For the text-containing cell, return its midpoint in (x, y) coordinate format. 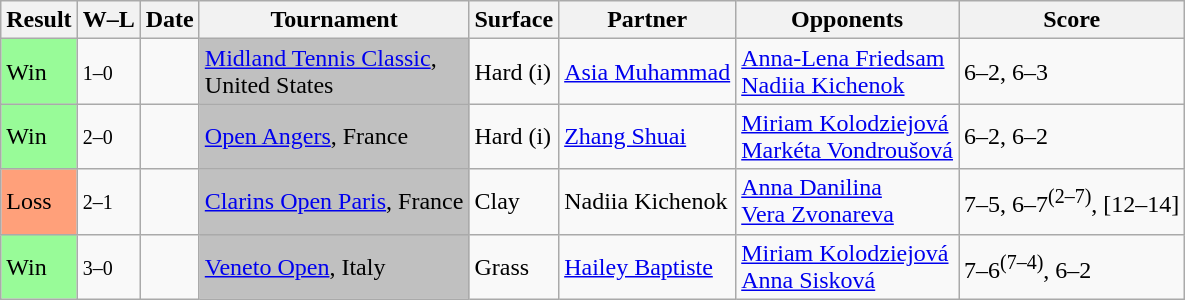
Clay (514, 202)
Surface (514, 20)
Partner (648, 20)
Hailey Baptiste (648, 266)
Loss (39, 202)
Clarins Open Paris, France (334, 202)
1–0 (108, 72)
7–6(7–4), 6–2 (1072, 266)
Open Angers, France (334, 136)
2–1 (108, 202)
Veneto Open, Italy (334, 266)
Anna Danilina Vera Zvonareva (848, 202)
W–L (108, 20)
6–2, 6–2 (1072, 136)
7–5, 6–7(2–7), [12–14] (1072, 202)
Nadiia Kichenok (648, 202)
Date (170, 20)
Asia Muhammad (648, 72)
Zhang Shuai (648, 136)
3–0 (108, 266)
Miriam Kolodziejová Markéta Vondroušová (848, 136)
Miriam Kolodziejová Anna Sisková (848, 266)
Score (1072, 20)
Grass (514, 266)
Midland Tennis Classic, United States (334, 72)
Opponents (848, 20)
6–2, 6–3 (1072, 72)
2–0 (108, 136)
Anna-Lena Friedsam Nadiia Kichenok (848, 72)
Result (39, 20)
Tournament (334, 20)
